Provide the (x, y) coordinate of the cell's center where the given text is located.  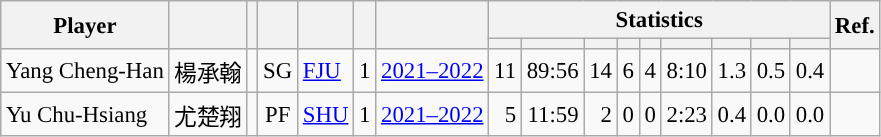
Player (85, 25)
1.3 (732, 71)
89:56 (552, 71)
Ref. (855, 25)
PF (278, 115)
6 (628, 71)
Yu Chu-Hsiang (85, 115)
8:10 (686, 71)
SG (278, 71)
4 (650, 71)
2:23 (686, 115)
楊承翰 (208, 71)
尤楚翔 (208, 115)
14 (600, 71)
5 (506, 115)
FJU (326, 71)
2 (600, 115)
11:59 (552, 115)
0.5 (770, 71)
SHU (326, 115)
Statistics (660, 20)
Yang Cheng-Han (85, 71)
11 (506, 71)
